Scan for the cell matching the given text and deliver its (x, y) coordinate at center. 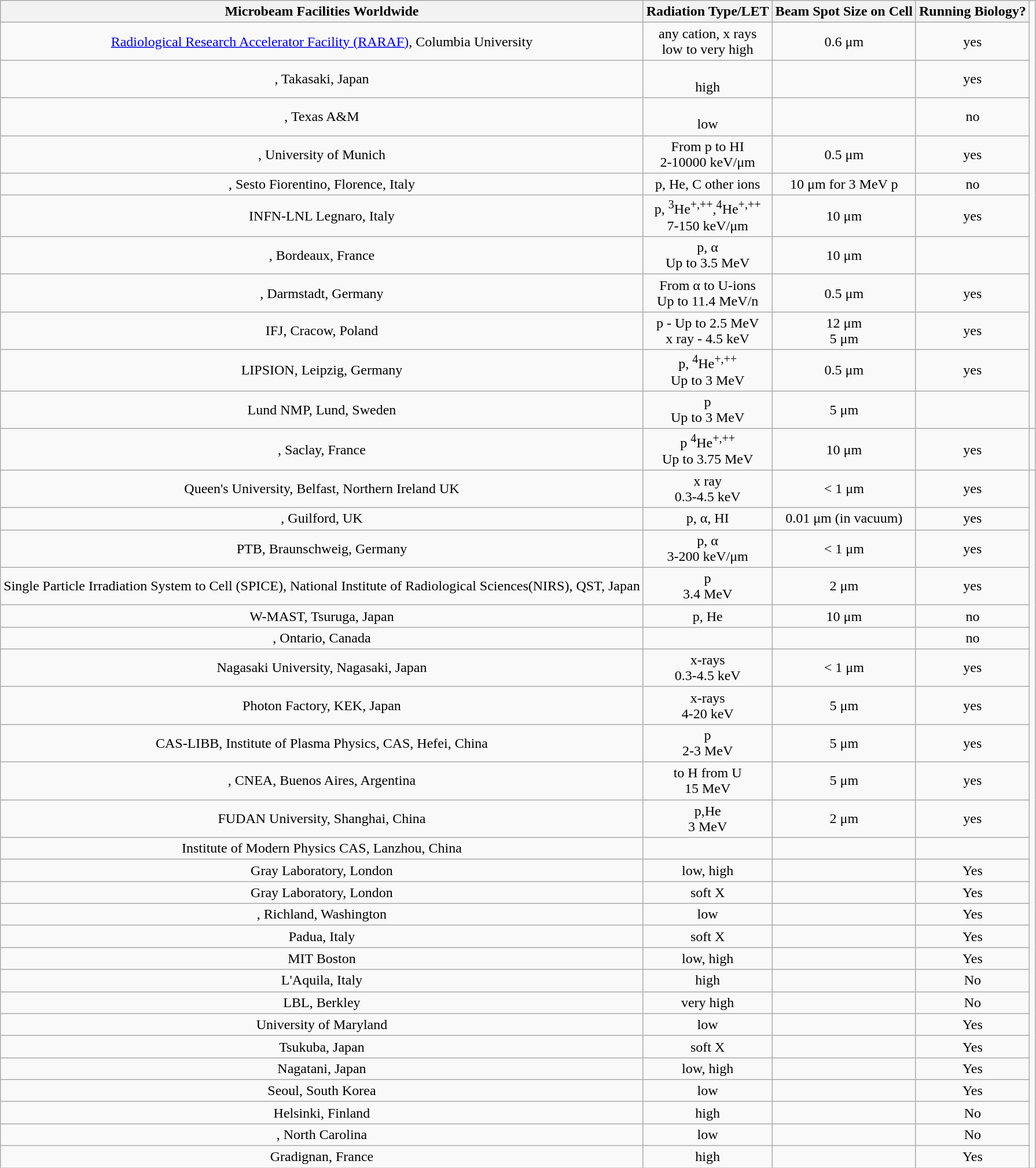
, Texas A&M (322, 117)
Microbeam Facilities Worldwide (322, 12)
very high (707, 1002)
Lund NMP, Lund, Sweden (322, 410)
FUDAN University, Shanghai, China (322, 818)
Gradignan, France (322, 1157)
Photon Factory, KEK, Japan (322, 705)
pUp to 3 MeV (707, 410)
p, He, C other ions (707, 184)
Single Particle Irradiation System to Cell (SPICE), National Institute of Radiological Sciences(NIRS), QST, Japan (322, 586)
, North Carolina (322, 1135)
, Darmstadt, Germany (322, 293)
, Saclay, France (322, 449)
p, 4He+,++Up to 3 MeV (707, 370)
p, He (707, 616)
, Richland, Washington (322, 914)
Radiological Research Accelerator Facility (RARAF), Columbia University (322, 42)
, Sesto Fiorentino, Florence, Italy (322, 184)
12 μm5 μm (844, 331)
Nagatani, Japan (322, 1068)
Helsinki, Finland (322, 1112)
Running Biology? (972, 12)
From p to HI2-10000 keV/μm (707, 154)
LBL, Berkley (322, 1002)
Institute of Modern Physics CAS, Lanzhou, China (322, 849)
p, αUp to 3.5 MeV (707, 256)
, Ontario, Canada (322, 638)
PTB, Braunschweig, Germany (322, 549)
LIPSION, Leipzig, Germany (322, 370)
x-rays0.3-4.5 keV (707, 668)
x-rays4-20 keV (707, 705)
INFN-LNL Legnaro, Italy (322, 216)
p2-3 MeV (707, 743)
W-MAST, Tsuruga, Japan (322, 616)
p 4He+,++Up to 3.75 MeV (707, 449)
p, α, HI (707, 519)
, Takasaki, Japan (322, 79)
Queen's University, Belfast, Northern Ireland UK (322, 488)
p, α3-200 keV/μm (707, 549)
p3.4 MeV (707, 586)
Seoul, South Korea (322, 1090)
0.6 μm (844, 42)
, Guilford, UK (322, 519)
to H from U 15 MeV (707, 781)
From α to U-ionsUp to 11.4 MeV/n (707, 293)
p, 3He+,++,4He+,++7-150 keV/μm (707, 216)
CAS-LIBB, Institute of Plasma Physics, CAS, Hefei, China (322, 743)
Tsukuba, Japan (322, 1046)
MIT Boston (322, 958)
, Bordeaux, France (322, 256)
p,He3 MeV (707, 818)
IFJ, Cracow, Poland (322, 331)
Radiation Type/LET (707, 12)
, CNEA, Buenos Aires, Argentina (322, 781)
, University of Munich (322, 154)
University of Maryland (322, 1024)
p - Up to 2.5 MeVx ray - 4.5 keV (707, 331)
any cation, x rayslow to very high (707, 42)
L'Aquila, Italy (322, 980)
0.01 μm (in vacuum) (844, 519)
x ray0.3-4.5 keV (707, 488)
10 μm for 3 MeV p (844, 184)
Padua, Italy (322, 936)
Beam Spot Size on Cell (844, 12)
Nagasaki University, Nagasaki, Japan (322, 668)
